Scan for the cell matching the given text and deliver its (X, Y) coordinate at center. 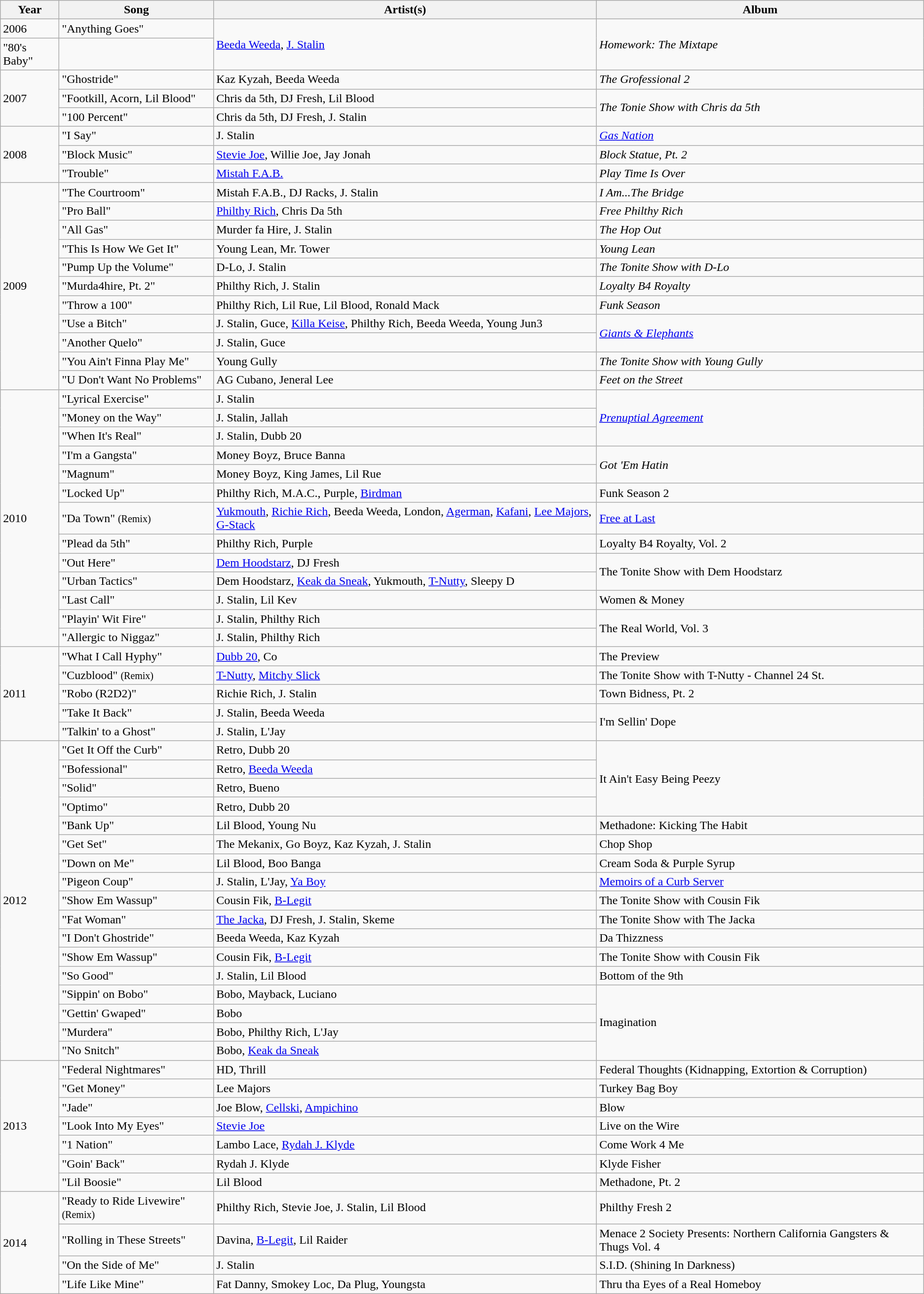
Free at Last (760, 518)
"The Courtroom" (136, 192)
"Life Like Mine" (136, 1284)
Funk Season 2 (760, 493)
"Urban Tactics" (136, 581)
Klyde Fisher (760, 1163)
Lee Majors (405, 1088)
"Money on the Way" (136, 418)
Turkey Bag Boy (760, 1088)
S.I.D. (Shining In Darkness) (760, 1265)
"Murdera" (136, 1032)
"Rolling in These Streets" (136, 1240)
Loyalty B4 Royalty (760, 286)
Philthy Fresh 2 (760, 1208)
"Federal Nightmares" (136, 1069)
Chris da 5th, DJ Fresh, J. Stalin (405, 117)
The Preview (760, 656)
"Solid" (136, 788)
"Playin' Wit Fire" (136, 619)
Money Boyz, Bruce Banna (405, 455)
"I Say" (136, 136)
Imagination (760, 1023)
2006 (30, 29)
"Cuzblood" (Remix) (136, 675)
The Tonite Show with Young Gully (760, 361)
"You Ain't Finna Play Me" (136, 361)
Rydah J. Klyde (405, 1163)
"Ghostride" (136, 79)
AG Cubano, Jeneral Lee (405, 380)
"Ready to Ride Livewire" (Remix) (136, 1208)
Philthy Rich, M.A.C., Purple, Birdman (405, 493)
Fat Danny, Smokey Loc, Da Plug, Youngsta (405, 1284)
"Anything Goes" (136, 29)
Money Boyz, King James, Lil Rue (405, 474)
"Optimo" (136, 806)
Town Bidness, Pt. 2 (760, 694)
I'm Sellin' Dope (760, 722)
Beeda Weeda, Kaz Kyzah (405, 938)
Live on the Wire (760, 1126)
"Fat Woman" (136, 919)
Philthy Rich, Lil Rue, Lil Blood, Ronald Mack (405, 305)
Lambo Lace, Rydah J. Klyde (405, 1144)
Play Time Is Over (760, 173)
Da Thizzness (760, 938)
The Grofessional 2 (760, 79)
Stevie Joe (405, 1126)
"U Don't Want No Problems" (136, 380)
Lil Blood, Young Nu (405, 825)
"Lil Boosie" (136, 1182)
J. Stalin, L'Jay (405, 731)
Stevie Joe, Willie Joe, Jay Jonah (405, 154)
"100 Percent" (136, 117)
Dem Hoodstarz, Keak da Sneak, Yukmouth, T-Nutty, Sleepy D (405, 581)
"Plead da 5th" (136, 543)
Davina, B-Legit, Lil Raider (405, 1240)
Thru tha Eyes of a Real Homeboy (760, 1284)
Women & Money (760, 600)
Memoirs of a Curb Server (760, 882)
The Mekanix, Go Boyz, Kaz Kyzah, J. Stalin (405, 844)
It Ain't Easy Being Peezy (760, 778)
2011 (30, 694)
Free Philthy Rich (760, 211)
"Another Quelo" (136, 343)
Dem Hoodstarz, DJ Fresh (405, 562)
"Magnum" (136, 474)
Bobo, Philthy Rich, L'Jay (405, 1032)
Young Gully (405, 361)
Lil Blood, Boo Banga (405, 863)
Chris da 5th, DJ Fresh, Lil Blood (405, 98)
Joe Blow, Cellski, Ampichino (405, 1107)
"Get Set" (136, 844)
Kaz Kyzah, Beeda Weeda (405, 79)
2014 (30, 1243)
J. Stalin, L'Jay, Ya Boy (405, 882)
Richie Rich, J. Stalin (405, 694)
Bobo, Keak da Sneak (405, 1051)
Bobo (405, 1013)
Philthy Rich, Chris Da 5th (405, 211)
Song (136, 10)
2012 (30, 900)
"Footkill, Acorn, Lil Blood" (136, 98)
"Bofessional" (136, 769)
"Robo (R2D2)" (136, 694)
"So Good" (136, 976)
"Trouble" (136, 173)
"Look Into My Eyes" (136, 1126)
Mistah F.A.B. (405, 173)
"Block Music" (136, 154)
"Get Money" (136, 1088)
"Lyrical Exercise" (136, 399)
J. Stalin, Beeda Weeda (405, 713)
J. Stalin, Lil Blood (405, 976)
"Goin' Back" (136, 1163)
The Tonite Show with Dem Hoodstarz (760, 571)
"What I Call Hyphy" (136, 656)
Mistah F.A.B., DJ Racks, J. Stalin (405, 192)
"Pro Ball" (136, 211)
"Sippin' on Bobo" (136, 994)
"Murda4hire, Pt. 2" (136, 286)
Homework: The Mixtape (760, 44)
"Pump Up the Volume" (136, 267)
"Da Town" (Remix) (136, 518)
Block Statue, Pt. 2 (760, 154)
"Throw a 100" (136, 305)
"When It's Real" (136, 436)
Lil Blood (405, 1182)
"Locked Up" (136, 493)
Giants & Elephants (760, 333)
J. Stalin, Guce (405, 343)
"1 Nation" (136, 1144)
Come Work 4 Me (760, 1144)
2013 (30, 1126)
"I Don't Ghostride" (136, 938)
The Real World, Vol. 3 (760, 628)
J. Stalin, Lil Kev (405, 600)
"This Is How We Get It" (136, 248)
Philthy Rich, J. Stalin (405, 286)
"Use a Bitch" (136, 324)
"Bank Up" (136, 825)
"Out Here" (136, 562)
Album (760, 10)
"Gettin' Gwaped" (136, 1013)
Dubb 20, Co (405, 656)
Funk Season (760, 305)
Methadone: Kicking The Habit (760, 825)
Murder fa Hire, J. Stalin (405, 229)
"Talkin' to a Ghost" (136, 731)
Year (30, 10)
2007 (30, 98)
"No Snitch" (136, 1051)
The Tonie Show with Chris da 5th (760, 108)
Menace 2 Society Presents: Northern California Gangsters & Thugs Vol. 4 (760, 1240)
2010 (30, 518)
Yukmouth, Richie Rich, Beeda Weeda, London, Agerman, Kafani, Lee Majors, G-Stack (405, 518)
The Tonite Show with The Jacka (760, 919)
Prenuptial Agreement (760, 418)
Feet on the Street (760, 380)
Blow (760, 1107)
The Jacka, DJ Fresh, J. Stalin, Skeme (405, 919)
Got 'Em Hatin (760, 464)
Gas Nation (760, 136)
"Last Call" (136, 600)
Retro, Bueno (405, 788)
T-Nutty, Mitchy Slick (405, 675)
Retro, Beeda Weeda (405, 769)
J. Stalin, Guce, Killa Keise, Philthy Rich, Beeda Weeda, Young Jun3 (405, 324)
"I'm a Gangsta" (136, 455)
The Hop Out (760, 229)
"On the Side of Me" (136, 1265)
J. Stalin, Dubb 20 (405, 436)
Artist(s) (405, 10)
"Pigeon Coup" (136, 882)
Methadone, Pt. 2 (760, 1182)
2008 (30, 154)
"Jade" (136, 1107)
The Tonite Show with D-Lo (760, 267)
"Down on Me" (136, 863)
Federal Thoughts (Kidnapping, Extortion & Corruption) (760, 1069)
"Take It Back" (136, 713)
HD, Thrill (405, 1069)
"Allergic to Niggaz" (136, 638)
Young Lean (760, 248)
Young Lean, Mr. Tower (405, 248)
Bobo, Mayback, Luciano (405, 994)
"Get It Off the Curb" (136, 750)
I Am...The Bridge (760, 192)
Philthy Rich, Stevie Joe, J. Stalin, Lil Blood (405, 1208)
"All Gas" (136, 229)
D-Lo, J. Stalin (405, 267)
Beeda Weeda, J. Stalin (405, 44)
Chop Shop (760, 844)
Loyalty B4 Royalty, Vol. 2 (760, 543)
J. Stalin, Jallah (405, 418)
Bottom of the 9th (760, 976)
2009 (30, 286)
The Tonite Show with T-Nutty - Channel 24 St. (760, 675)
Philthy Rich, Purple (405, 543)
"80's Baby" (30, 54)
Cream Soda & Purple Syrup (760, 863)
